For the text-containing cell, return its midpoint in (X, Y) coordinate format. 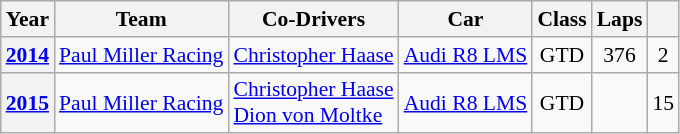
Christopher Haase Dion von Moltke (313, 102)
Team (141, 19)
376 (620, 55)
Car (466, 19)
2015 (28, 102)
Class (562, 19)
Christopher Haase (313, 55)
2 (663, 55)
Laps (620, 19)
15 (663, 102)
Year (28, 19)
2014 (28, 55)
Co-Drivers (313, 19)
